Provide the [X, Y] coordinate of the cell's center where the given text is located.  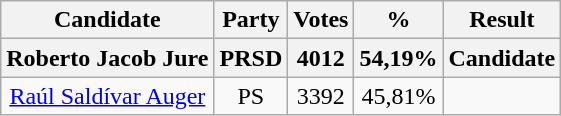
Party [251, 20]
Result [502, 20]
3392 [321, 96]
4012 [321, 58]
45,81% [398, 96]
% [398, 20]
Raúl Saldívar Auger [108, 96]
Votes [321, 20]
PS [251, 96]
PRSD [251, 58]
54,19% [398, 58]
Roberto Jacob Jure [108, 58]
